Capture the cell that displays the provided text and extract its [X, Y] central coordinate. 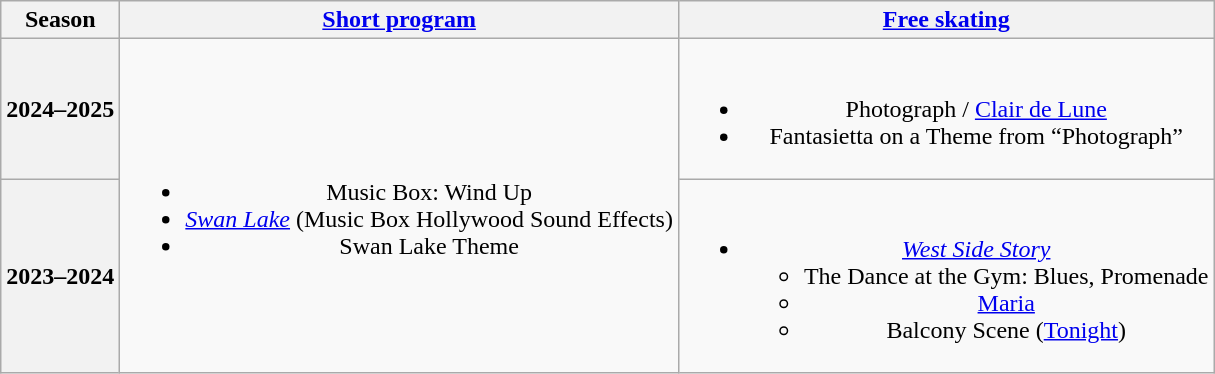
Short program [400, 20]
2024–2025 [60, 109]
West Side StoryThe Dance at the Gym: Blues, PromenadeMariaBalcony Scene (Tonight) [946, 276]
Season [60, 20]
Music Box: Wind Up Swan Lake (Music Box Hollywood Sound Effects) Swan Lake Theme [400, 206]
2023–2024 [60, 276]
Photograph / Clair de Lune Fantasietta on a Theme from “Photograph” [946, 109]
Free skating [946, 20]
